Capture the cell that displays the provided text and extract its [X, Y] central coordinate. 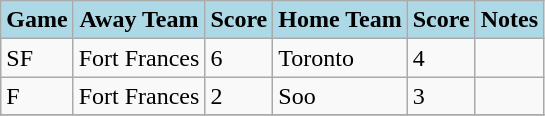
SF [37, 58]
Away Team [139, 20]
Home Team [340, 20]
Notes [509, 20]
Game [37, 20]
3 [441, 96]
Soo [340, 96]
2 [239, 96]
4 [441, 58]
F [37, 96]
Toronto [340, 58]
6 [239, 58]
